Identify which cell holds the provided text, then report its [x, y] central coordinate. 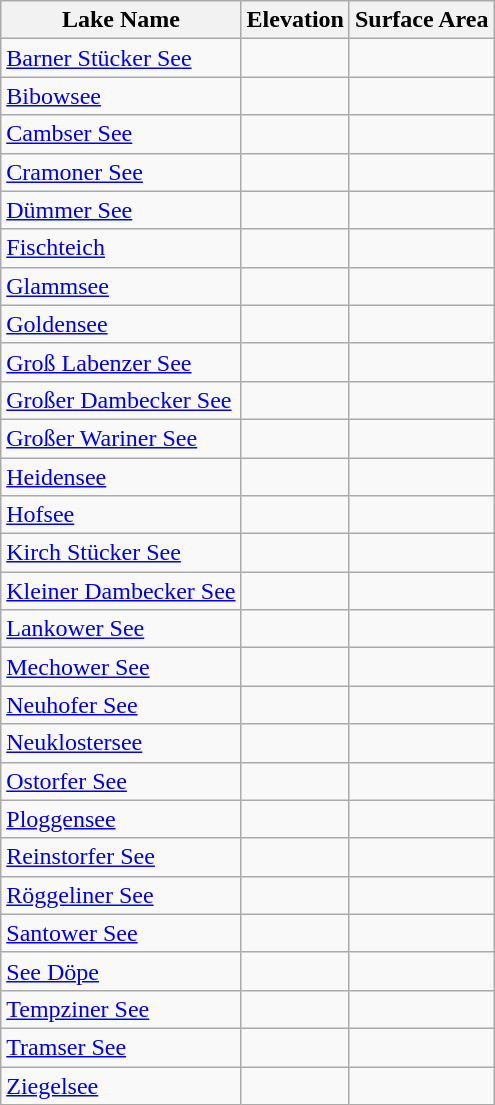
Neuklostersee [121, 743]
Neuhofer See [121, 705]
Glammsee [121, 286]
Tramser See [121, 1047]
Elevation [295, 20]
Cramoner See [121, 172]
Ostorfer See [121, 781]
See Döpe [121, 971]
Surface Area [422, 20]
Goldensee [121, 324]
Ploggensee [121, 819]
Mechower See [121, 667]
Reinstorfer See [121, 857]
Santower See [121, 933]
Röggeliner See [121, 895]
Hofsee [121, 515]
Barner Stücker See [121, 58]
Lankower See [121, 629]
Heidensee [121, 477]
Großer Wariner See [121, 438]
Kirch Stücker See [121, 553]
Tempziner See [121, 1009]
Großer Dambecker See [121, 400]
Fischteich [121, 248]
Ziegelsee [121, 1085]
Dümmer See [121, 210]
Kleiner Dambecker See [121, 591]
Lake Name [121, 20]
Groß Labenzer See [121, 362]
Bibowsee [121, 96]
Cambser See [121, 134]
